Provide the (x, y) coordinate of the cell's center where the given text is located.  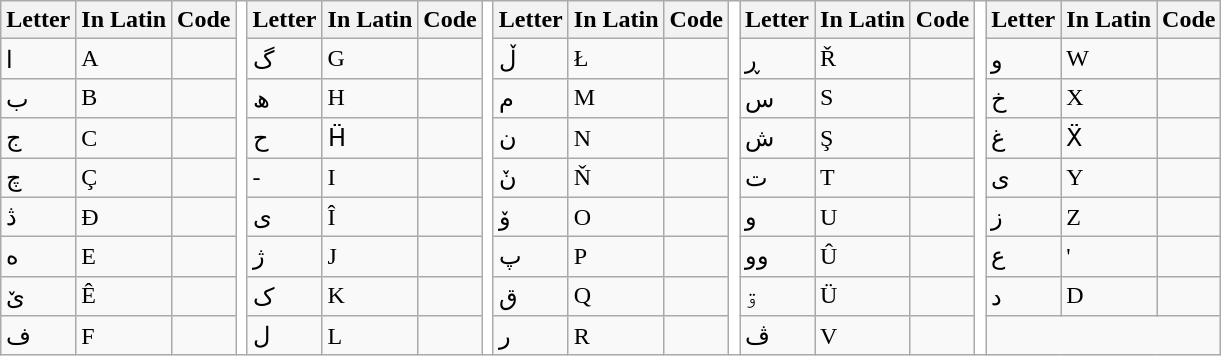
Ł (616, 59)
ف (38, 336)
K (370, 296)
س (778, 98)
R (616, 336)
Û (863, 257)
O (616, 217)
ڕ (778, 59)
J (370, 257)
ق (530, 296)
ن (530, 138)
پ (530, 257)
Ň (616, 178)
ە (38, 257)
Y (1109, 178)
گ (284, 59)
M (616, 98)
Î (370, 217)
ێ (38, 296)
خ (1024, 98)
E (124, 257)
Z (1109, 217)
ت (778, 178)
C (124, 138)
L (370, 336)
V (863, 336)
D (1109, 296)
ع (1024, 257)
T (863, 178)
غ (1024, 138)
ھ (284, 98)
ل (284, 336)
S (863, 98)
د (1024, 296)
F (124, 336)
م (530, 98)
چ (38, 178)
Ü (863, 296)
ڵ (530, 59)
X (1109, 98)
ۆ (530, 217)
Q (616, 296)
ب (38, 98)
Ç (124, 178)
- (284, 178)
ژ (284, 257)
N (616, 138)
Ẍ (1109, 138)
G (370, 59)
ز (1024, 217)
A (124, 59)
ج (38, 138)
ر (530, 336)
Ř (863, 59)
' (1109, 257)
Đ (124, 217)
I (370, 178)
Ş (863, 138)
ڎ (38, 217)
وو (778, 257)
ک (284, 296)
نٚ (530, 178)
ڤ (778, 336)
Ê (124, 296)
ۊ (778, 296)
ح (284, 138)
B (124, 98)
W (1109, 59)
U (863, 217)
ا (38, 59)
ش (778, 138)
Ḧ (370, 138)
P (616, 257)
H (370, 98)
